Identify which cell holds the provided text, then report its [x, y] central coordinate. 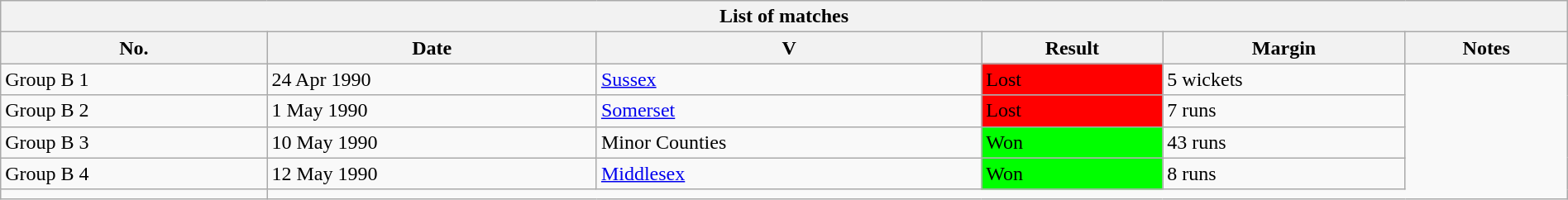
5 wickets [1284, 79]
10 May 1990 [432, 142]
Notes [1486, 48]
Somerset [789, 111]
Sussex [789, 79]
43 runs [1284, 142]
12 May 1990 [432, 174]
No. [134, 48]
1 May 1990 [432, 111]
V [789, 48]
Middlesex [789, 174]
8 runs [1284, 174]
Margin [1284, 48]
Group B 2 [134, 111]
Result [1072, 48]
List of matches [784, 17]
Minor Counties [789, 142]
24 Apr 1990 [432, 79]
7 runs [1284, 111]
Group B 4 [134, 174]
Group B 3 [134, 142]
Date [432, 48]
Group B 1 [134, 79]
